Output the [X, Y] coordinate of the center of the cell containing the given text.  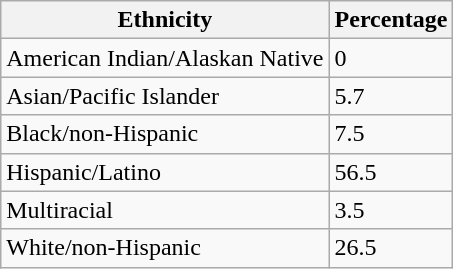
Asian/Pacific Islander [165, 96]
7.5 [391, 134]
Multiracial [165, 210]
Ethnicity [165, 20]
56.5 [391, 172]
26.5 [391, 248]
Hispanic/Latino [165, 172]
White/non-Hispanic [165, 248]
0 [391, 58]
Black/non-Hispanic [165, 134]
American Indian/Alaskan Native [165, 58]
Percentage [391, 20]
3.5 [391, 210]
5.7 [391, 96]
